Scan for the cell matching the given text and deliver its [X, Y] coordinate at center. 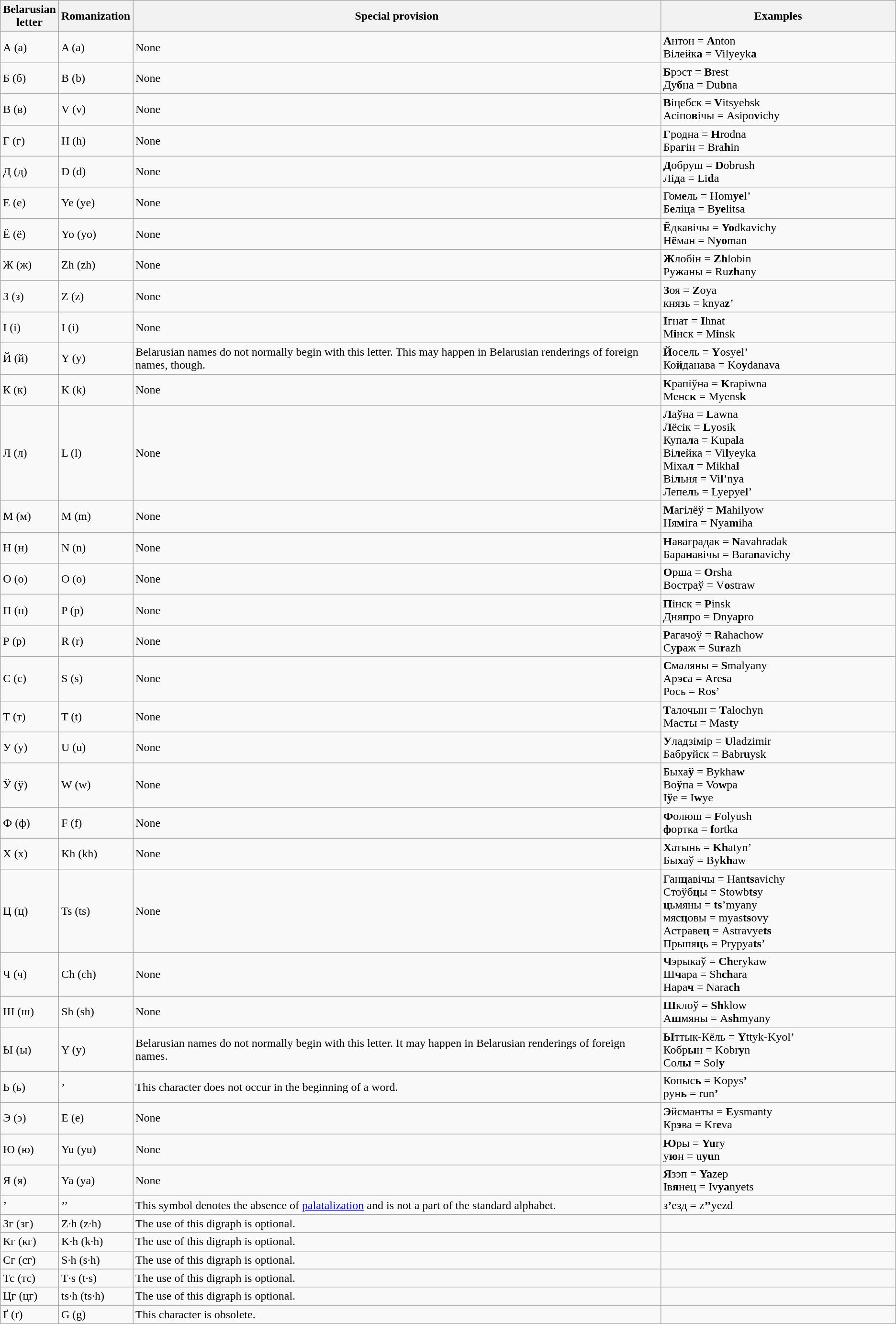
Е (е) [30, 203]
Шклоў = Shklow Ашмяны = Ashmyany [778, 1012]
T (t) [96, 716]
Н (н) [30, 548]
Ігнат = Ihnat Мінск = Minsk [778, 327]
S∙h (s∙h) [96, 1260]
Хатынь = Khatyn’ Быхаў = Bykhaw [778, 854]
P (p) [96, 610]
Ґ (ґ) [30, 1314]
F (f) [96, 822]
Магілёў = Mahilyow Няміга = Nyamiha [778, 517]
Смаляны = Smalyany Арэса = Aresa Рось = Ros’ [778, 679]
А (а) [30, 47]
Л (л) [30, 453]
Ts (ts) [96, 910]
Kh (kh) [96, 854]
Р (р) [30, 641]
Юры = Yury уюн = uyun [778, 1150]
Ya (ya) [96, 1180]
V (v) [96, 109]
Sh (sh) [96, 1012]
’’ [96, 1205]
A (a) [96, 47]
Пінск = Pinsk Дняпро = Dnyapro [778, 610]
N (n) [96, 548]
Ганцавічы = Hantsavichy Стоўбцы = Stowbtsy цьмяны = ts’myany мясцовы = myastsovy Астравец = Astravyets Прыпяць = Prypyats’ [778, 910]
Э (э) [30, 1118]
Ch (ch) [96, 974]
Д (д) [30, 171]
З (з) [30, 296]
K (k) [96, 390]
H (h) [96, 141]
Ы (ы) [30, 1049]
Zh (zh) [96, 265]
Зг (зг) [30, 1223]
Б (б) [30, 79]
O (o) [96, 579]
Антон = Anton Вілейка = Vilyeyka [778, 47]
Чэрыкаў = Cherykaw Шчара = Shchara Нарач = Narach [778, 974]
Эйсманты = Eysmanty Крэва = Kreva [778, 1118]
Ю (ю) [30, 1150]
Цг (цг) [30, 1296]
Yu (yu) [96, 1150]
M (m) [96, 517]
This character does not occur in the beginning of a word. [397, 1088]
Ёдкавічы = Yodkavichy Нёман = Nyoman [778, 234]
Копысь = Kopys’ рунь = run’ [778, 1088]
Ё (ё) [30, 234]
R (r) [96, 641]
Ye (ye) [96, 203]
Добруш = Dobrush Ліда = Lida [778, 171]
Быхаў = Bykhaw Воўпа = Vowpa Іўе = Iwye [778, 785]
Рагачоў = Rahachow Сураж = Surazh [778, 641]
G (g) [96, 1314]
Уладзімір = Uladzimir Бабруйск = Babruysk [778, 748]
Special provision [397, 16]
This character is obsolete. [397, 1314]
Ў (ў) [30, 785]
Х (х) [30, 854]
П (п) [30, 610]
Ыттык-Кёль = Yttyk-Kyol’ Кобрын = Kobryn Солы = Soly [778, 1049]
Брэст = Brest Дубна = Dubna [778, 79]
Зоя = Zoya князь = knyaz’ [778, 296]
Я (я) [30, 1180]
Т (т) [30, 716]
І (і) [30, 327]
T∙s (t∙s) [96, 1278]
Ж (ж) [30, 265]
D (d) [96, 171]
Язэп = Yazep Івянец = Ivyanyets [778, 1180]
Кг (кг) [30, 1242]
Ш (ш) [30, 1012]
S (s) [96, 679]
С (с) [30, 679]
О (о) [30, 579]
Z (z) [96, 296]
Belarusianletter [30, 16]
Талочын = Talochyn Масты = Masty [778, 716]
Гомель = Homyel’ Беліца = Byelitsa [778, 203]
Ч (ч) [30, 974]
Z∙h (z∙h) [96, 1223]
Гродна = Hrodna Брагін = Brahin [778, 141]
Belarusian names do not normally begin with this letter. It may happen in Belarusian renderings of foreign names. [397, 1049]
Наваградак = Navahradak Баранавічы = Baranavichy [778, 548]
L (l) [96, 453]
I (i) [96, 327]
М (м) [30, 517]
Орша = Orsha Востраў = Vostraw [778, 579]
Ц (ц) [30, 910]
Лаўна = Lawna Лёсік = Lyosik Купала = Kupala Вілейка = Vilyeyka Міхал = Mikhal Вільня = Vil’nya Лепель = Lyepyel’ [778, 453]
У (у) [30, 748]
Жлобін = Zhlobin Ружаны = Ruzhany [778, 265]
Ь (ь) [30, 1088]
Ф (ф) [30, 822]
Belarusian names do not normally begin with this letter. This may happen in Belarusian renderings of foreign names, though. [397, 358]
з’езд = z’’yezd [778, 1205]
Тс (тс) [30, 1278]
U (u) [96, 748]
Сг (сг) [30, 1260]
Йосель = Yosyel’ Койданава = Koydanava [778, 358]
Й (й) [30, 358]
Крапіўна = Krapiwna Менск = Myensk [778, 390]
В (в) [30, 109]
Romanization [96, 16]
B (b) [96, 79]
ts∙h (ts∙h) [96, 1296]
Фолюш = Folyush фортка = fortka [778, 822]
This symbol denotes the absence of palatalization and is not a part of the standard alphabet. [397, 1205]
Yo (yo) [96, 234]
E (e) [96, 1118]
Г (г) [30, 141]
К (к) [30, 390]
Examples [778, 16]
Віцебск = Vitsyebsk Асіповічы = Asipovichy [778, 109]
K∙h (k∙h) [96, 1242]
W (w) [96, 785]
